Determine the (x, y) coordinate at the center of the cell enclosing the given text.  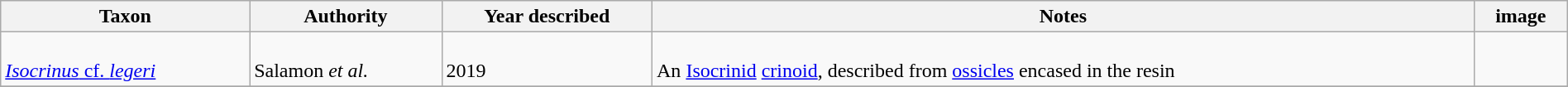
Authority (346, 17)
image (1520, 17)
Salamon et al. (346, 60)
Isocrinus cf. legeri (126, 60)
2019 (547, 60)
An Isocrinid crinoid, described from ossicles encased in the resin (1064, 60)
Notes (1064, 17)
Year described (547, 17)
Taxon (126, 17)
